Determine the (X, Y) coordinate at the center of the cell enclosing the given text.  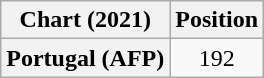
Position (217, 20)
192 (217, 58)
Portugal (AFP) (86, 58)
Chart (2021) (86, 20)
